Return [X, Y] of the center of cell containing provided text 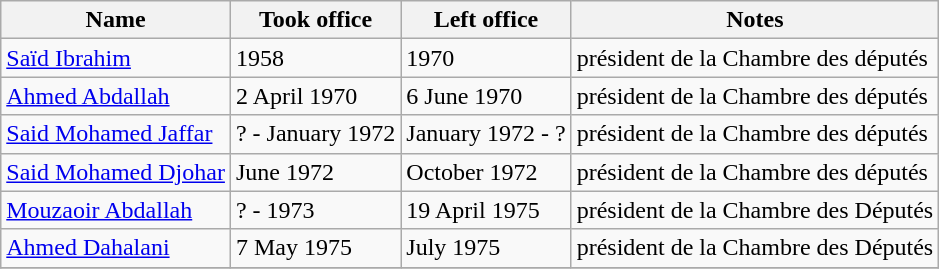
? - 1973 [315, 210]
? - January 1972 [315, 134]
Saïd Ibrahim [116, 58]
Mouzaoir Abdallah [116, 210]
6 June 1970 [486, 96]
1970 [486, 58]
Ahmed Abdallah [116, 96]
Said Mohamed Djohar [116, 172]
1958 [315, 58]
October 1972 [486, 172]
Notes [755, 20]
19 April 1975 [486, 210]
Said Mohamed Jaffar [116, 134]
June 1972 [315, 172]
Ahmed Dahalani [116, 248]
Name [116, 20]
January 1972 - ? [486, 134]
2 April 1970 [315, 96]
Left office [486, 20]
July 1975 [486, 248]
Took office [315, 20]
7 May 1975 [315, 248]
